Return (x, y) of the center of cell containing provided text 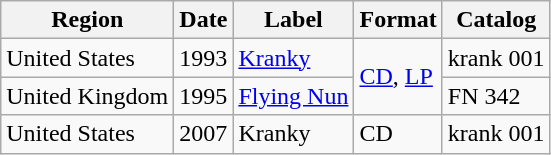
Format (398, 20)
CD, LP (398, 77)
Date (204, 20)
Flying Nun (294, 96)
FN 342 (496, 96)
CD (398, 134)
1995 (204, 96)
Catalog (496, 20)
United Kingdom (88, 96)
Region (88, 20)
1993 (204, 58)
2007 (204, 134)
Label (294, 20)
